Extract the [X, Y] coordinate from the center of the cell holding the provided text.  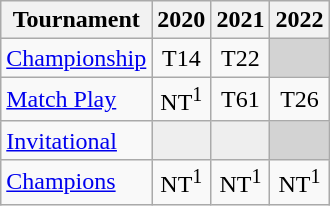
T26 [300, 100]
Invitational [76, 140]
2021 [240, 20]
Match Play [76, 100]
T61 [240, 100]
Champions [76, 182]
Tournament [76, 20]
2020 [182, 20]
T14 [182, 58]
Championship [76, 58]
T22 [240, 58]
2022 [300, 20]
